Return the (X, Y) coordinate for the center point of the cell that contains the specified text.  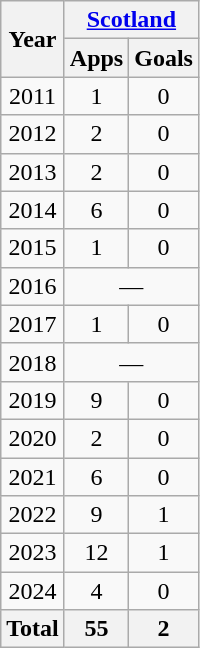
2014 (33, 210)
2015 (33, 248)
2022 (33, 515)
Scotland (131, 20)
2020 (33, 438)
2018 (33, 362)
12 (96, 553)
2019 (33, 400)
2011 (33, 96)
Total (33, 629)
2023 (33, 553)
2021 (33, 477)
Apps (96, 58)
55 (96, 629)
2024 (33, 591)
2016 (33, 286)
Goals (164, 58)
2017 (33, 324)
2012 (33, 134)
2013 (33, 172)
4 (96, 591)
Year (33, 39)
